Pinpoint the cell where the given text exists, returning its [X, Y] midpoint coordinate. 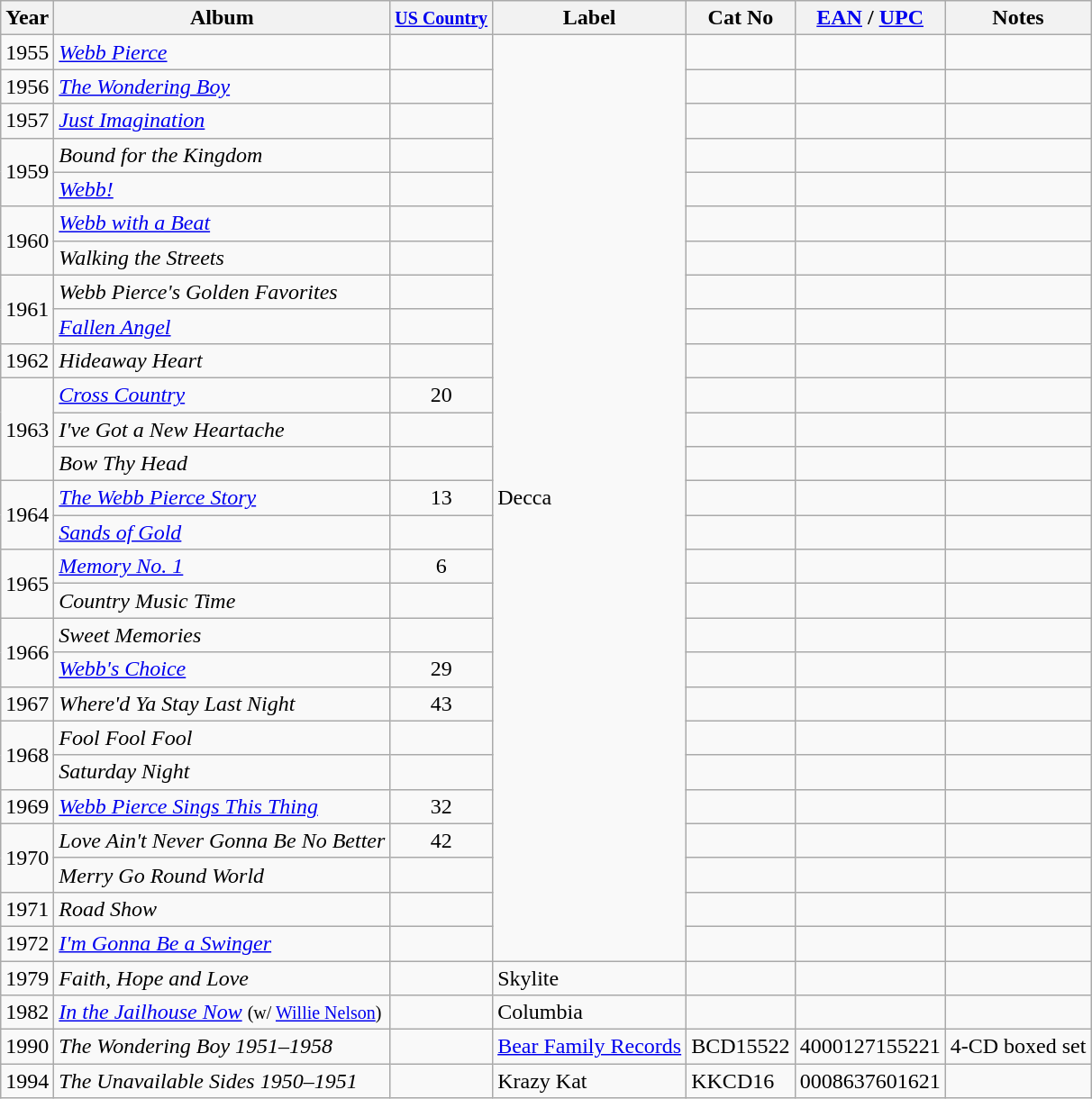
Road Show [222, 909]
1957 [27, 121]
Bound for the Kingdom [222, 155]
1966 [27, 652]
Cross Country [222, 395]
1968 [27, 755]
Memory No. 1 [222, 567]
1990 [27, 1047]
29 [441, 669]
Skylite [589, 977]
Country Music Time [222, 601]
I'm Gonna Be a Swinger [222, 943]
Album [222, 18]
4-CD boxed set [1018, 1047]
1972 [27, 943]
1964 [27, 515]
Walking the Streets [222, 258]
Faith, Hope and Love [222, 977]
1965 [27, 584]
I've Got a New Heartache [222, 430]
1956 [27, 86]
In the Jailhouse Now (w/ Willie Nelson) [222, 1013]
The Unavailable Sides 1950–1951 [222, 1081]
Webb's Choice [222, 669]
BCD15522 [741, 1047]
Sands of Gold [222, 532]
Love Ain't Never Gonna Be No Better [222, 840]
Just Imagination [222, 121]
1963 [27, 429]
Krazy Kat [589, 1081]
43 [441, 704]
Webb Pierce Sings This Thing [222, 806]
42 [441, 840]
Merry Go Round World [222, 875]
EAN / UPC [870, 18]
4000127155221 [870, 1047]
1955 [27, 52]
US Country [441, 18]
Saturday Night [222, 772]
Hideaway Heart [222, 360]
1970 [27, 858]
Webb! [222, 189]
Year [27, 18]
32 [441, 806]
The Wondering Boy 1951–1958 [222, 1047]
1961 [27, 309]
Webb Pierce [222, 52]
0008637601621 [870, 1081]
1982 [27, 1013]
1969 [27, 806]
Where'd Ya Stay Last Night [222, 704]
1971 [27, 909]
20 [441, 395]
1979 [27, 977]
Webb Pierce's Golden Favorites [222, 292]
Fool Fool Fool [222, 738]
13 [441, 498]
Label [589, 18]
Fallen Angel [222, 326]
1960 [27, 241]
Webb with a Beat [222, 223]
1962 [27, 360]
1967 [27, 704]
Columbia [589, 1013]
The Wondering Boy [222, 86]
Bear Family Records [589, 1047]
The Webb Pierce Story [222, 498]
KKCD16 [741, 1081]
6 [441, 567]
1959 [27, 172]
Sweet Memories [222, 635]
Cat No [741, 18]
Decca [589, 498]
1994 [27, 1081]
Notes [1018, 18]
Bow Thy Head [222, 464]
